Capture the cell that displays the provided text and extract its [x, y] central coordinate. 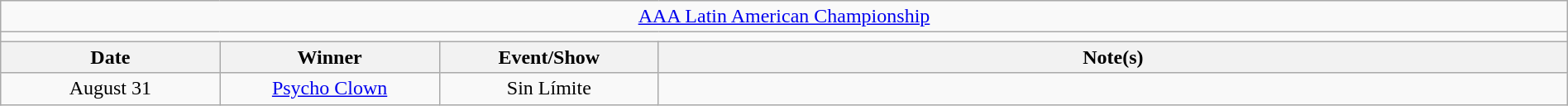
August 31 [111, 89]
Psycho Clown [329, 89]
Event/Show [549, 57]
Sin Límite [549, 89]
AAA Latin American Championship [784, 17]
Date [111, 57]
Note(s) [1113, 57]
Winner [329, 57]
